Search for the cell housing the specified text and yield its (X, Y) center coordinate. 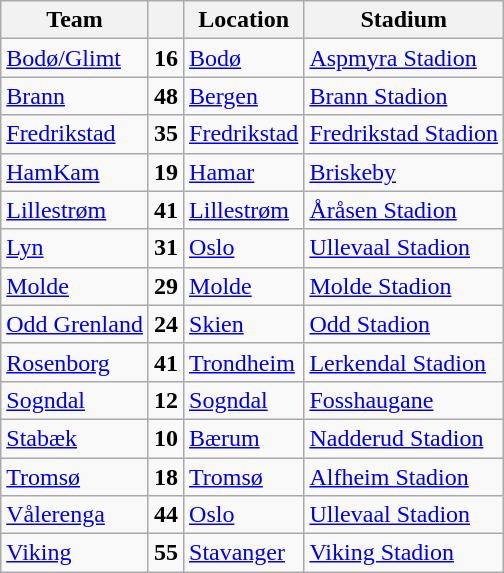
29 (166, 286)
Skien (244, 324)
Åråsen Stadion (404, 210)
Fosshaugane (404, 400)
Lyn (75, 248)
Bærum (244, 438)
16 (166, 58)
HamKam (75, 172)
19 (166, 172)
Briskeby (404, 172)
Fredrikstad Stadion (404, 134)
Stadium (404, 20)
Odd Grenland (75, 324)
48 (166, 96)
55 (166, 553)
35 (166, 134)
Bodø/Glimt (75, 58)
Trondheim (244, 362)
44 (166, 515)
31 (166, 248)
Viking Stadion (404, 553)
10 (166, 438)
Molde Stadion (404, 286)
Stavanger (244, 553)
Lerkendal Stadion (404, 362)
Bergen (244, 96)
Brann (75, 96)
Bodø (244, 58)
Team (75, 20)
Alfheim Stadion (404, 477)
Viking (75, 553)
Nadderud Stadion (404, 438)
Brann Stadion (404, 96)
Aspmyra Stadion (404, 58)
24 (166, 324)
18 (166, 477)
Hamar (244, 172)
Location (244, 20)
Rosenborg (75, 362)
Vålerenga (75, 515)
Odd Stadion (404, 324)
12 (166, 400)
Stabæk (75, 438)
